From the cell containing the given text, extract its center point as (X, Y) coordinate. 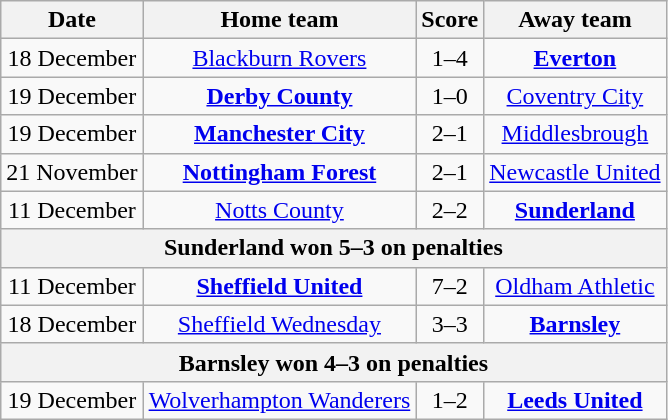
1–2 (450, 400)
Manchester City (280, 134)
7–2 (450, 286)
Home team (280, 20)
Derby County (280, 96)
2–2 (450, 210)
Sunderland (575, 210)
Date (72, 20)
Notts County (280, 210)
Everton (575, 58)
Nottingham Forest (280, 172)
Sheffield United (280, 286)
Leeds United (575, 400)
Sheffield Wednesday (280, 324)
Blackburn Rovers (280, 58)
Away team (575, 20)
Barnsley won 4–3 on penalties (334, 362)
21 November (72, 172)
Score (450, 20)
1–4 (450, 58)
Middlesbrough (575, 134)
1–0 (450, 96)
Newcastle United (575, 172)
Sunderland won 5–3 on penalties (334, 248)
3–3 (450, 324)
Barnsley (575, 324)
Wolverhampton Wanderers (280, 400)
Coventry City (575, 96)
Oldham Athletic (575, 286)
